Identify which cell holds the provided text, then report its (x, y) central coordinate. 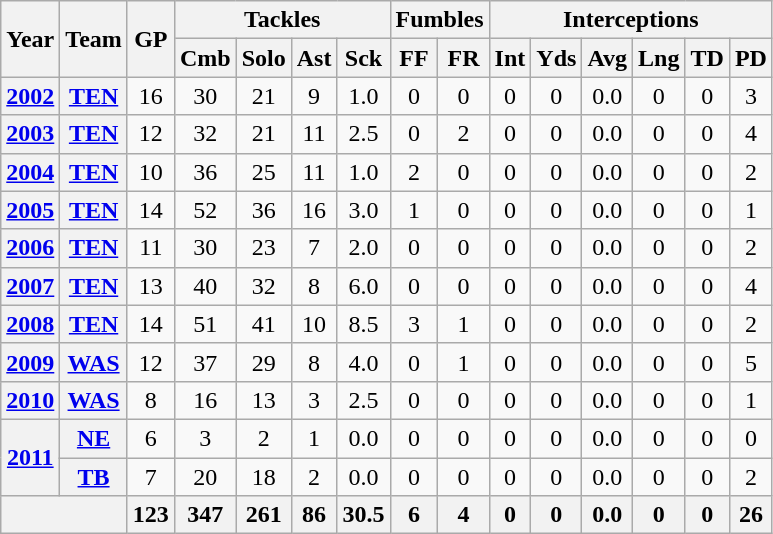
2005 (30, 210)
40 (205, 286)
8.5 (364, 324)
Year (30, 39)
Ast (314, 58)
37 (205, 362)
Int (510, 58)
5 (750, 362)
261 (264, 515)
NE (94, 438)
GP (150, 39)
4.0 (364, 362)
FR (464, 58)
2011 (30, 457)
347 (205, 515)
Tackles (282, 20)
2008 (30, 324)
123 (150, 515)
6.0 (364, 286)
2010 (30, 400)
2.0 (364, 248)
Yds (556, 58)
2007 (30, 286)
86 (314, 515)
30.5 (364, 515)
3.0 (364, 210)
TB (94, 477)
52 (205, 210)
18 (264, 477)
23 (264, 248)
Interceptions (630, 20)
PD (750, 58)
2003 (30, 134)
Lng (659, 58)
Solo (264, 58)
25 (264, 172)
26 (750, 515)
Cmb (205, 58)
41 (264, 324)
20 (205, 477)
Team (94, 39)
51 (205, 324)
Fumbles (440, 20)
9 (314, 96)
2002 (30, 96)
TD (707, 58)
Avg (608, 58)
Sck (364, 58)
2004 (30, 172)
2006 (30, 248)
2009 (30, 362)
FF (414, 58)
29 (264, 362)
